Find where the given text appears and provide that cell's center as (X, Y) coordinate. 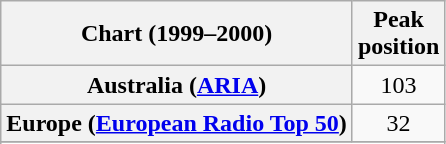
Europe (European Radio Top 50) (177, 123)
32 (398, 123)
Peakposition (398, 34)
103 (398, 85)
Chart (1999–2000) (177, 34)
Australia (ARIA) (177, 85)
